Capture the cell that displays the provided text and extract its [x, y] central coordinate. 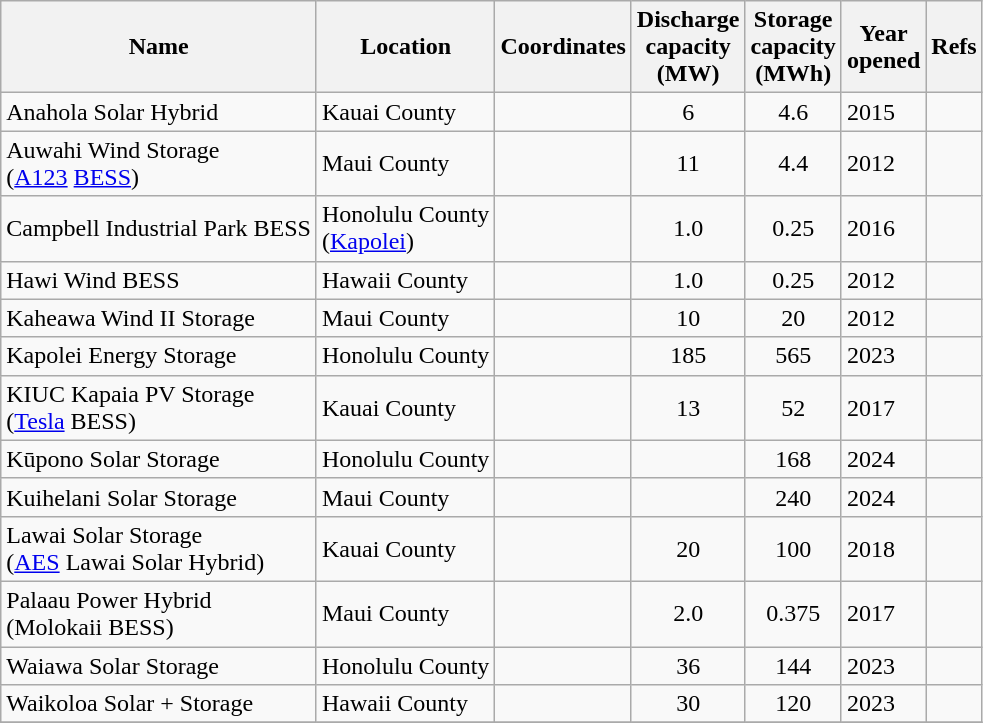
10 [688, 318]
2015 [883, 112]
Name [159, 47]
Waiawa Solar Storage [159, 665]
185 [688, 356]
30 [688, 704]
2.0 [688, 614]
Hawi Wind BESS [159, 280]
240 [793, 497]
Kūpono Solar Storage [159, 459]
4.6 [793, 112]
4.4 [793, 164]
Palaau Power Hybrid(Molokaii BESS) [159, 614]
Waikoloa Solar + Storage [159, 704]
168 [793, 459]
120 [793, 704]
2018 [883, 548]
565 [793, 356]
Storagecapacity(MWh) [793, 47]
13 [688, 408]
36 [688, 665]
Refs [954, 47]
Yearopened [883, 47]
Dischargecapacity(MW) [688, 47]
Kaheawa Wind II Storage [159, 318]
2016 [883, 228]
Coordinates [563, 47]
52 [793, 408]
0.375 [793, 614]
Honolulu County(Kapolei) [405, 228]
Location [405, 47]
Lawai Solar Storage(AES Lawai Solar Hybrid) [159, 548]
Anahola Solar Hybrid [159, 112]
Auwahi Wind Storage(A123 BESS) [159, 164]
100 [793, 548]
11 [688, 164]
Kapolei Energy Storage [159, 356]
KIUC Kapaia PV Storage(Tesla BESS) [159, 408]
Kuihelani Solar Storage [159, 497]
6 [688, 112]
144 [793, 665]
Campbell Industrial Park BESS [159, 228]
